Pinpoint the cell where the given text exists, returning its [X, Y] midpoint coordinate. 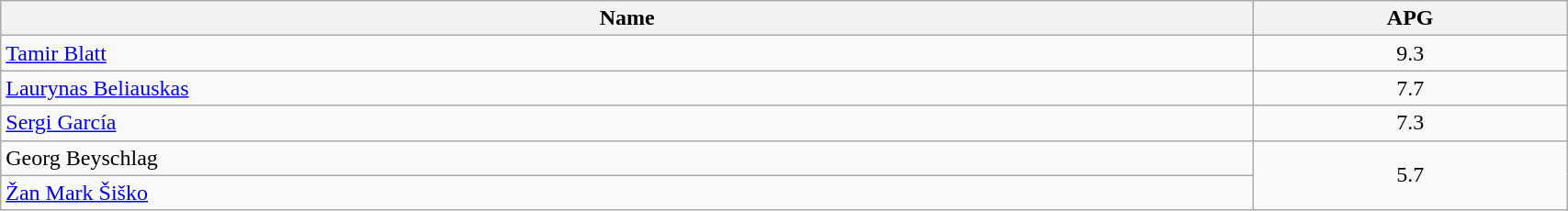
Laurynas Beliauskas [627, 88]
Name [627, 18]
Sergi García [627, 123]
Žan Mark Šiško [627, 193]
Tamir Blatt [627, 53]
9.3 [1411, 53]
APG [1411, 18]
5.7 [1411, 175]
7.7 [1411, 88]
Georg Beyschlag [627, 158]
7.3 [1411, 123]
